Determine the [x, y] coordinate at the center of the cell enclosing the given text.  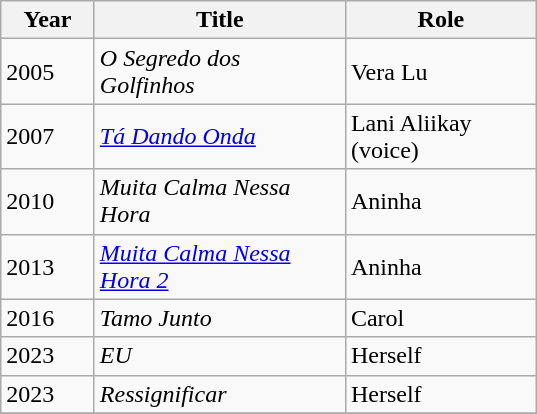
Tá Dando Onda [220, 136]
O Segredo dos Golfinhos [220, 72]
Carol [440, 318]
2013 [48, 266]
Year [48, 20]
EU [220, 356]
2010 [48, 202]
Muita Calma Nessa Hora [220, 202]
2005 [48, 72]
Title [220, 20]
Muita Calma Nessa Hora 2 [220, 266]
Role [440, 20]
Tamo Junto [220, 318]
Vera Lu [440, 72]
2016 [48, 318]
2007 [48, 136]
Lani Aliikay (voice) [440, 136]
Ressignificar [220, 394]
